Capture the cell that displays the provided text and extract its [x, y] central coordinate. 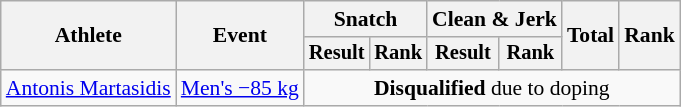
Antonis Martasidis [88, 88]
Disqualified due to doping [492, 88]
Clean & Jerk [494, 19]
Snatch [366, 19]
Event [240, 36]
Total [590, 36]
Athlete [88, 36]
Men's −85 kg [240, 88]
